Detect which cell encompasses the target text, then output its (X, Y) center coordinate. 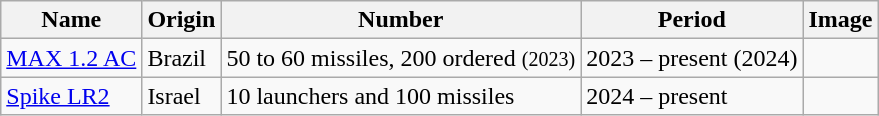
50 to 60 missiles, 200 ordered (2023) (401, 58)
Israel (182, 96)
2024 – present (692, 96)
Image (840, 20)
Spike LR2 (72, 96)
Number (401, 20)
10 launchers and 100 missiles (401, 96)
Origin (182, 20)
Name (72, 20)
Period (692, 20)
Brazil (182, 58)
MAX 1.2 AC (72, 58)
2023 – present (2024) (692, 58)
